For the text-containing cell, return its midpoint in (X, Y) coordinate format. 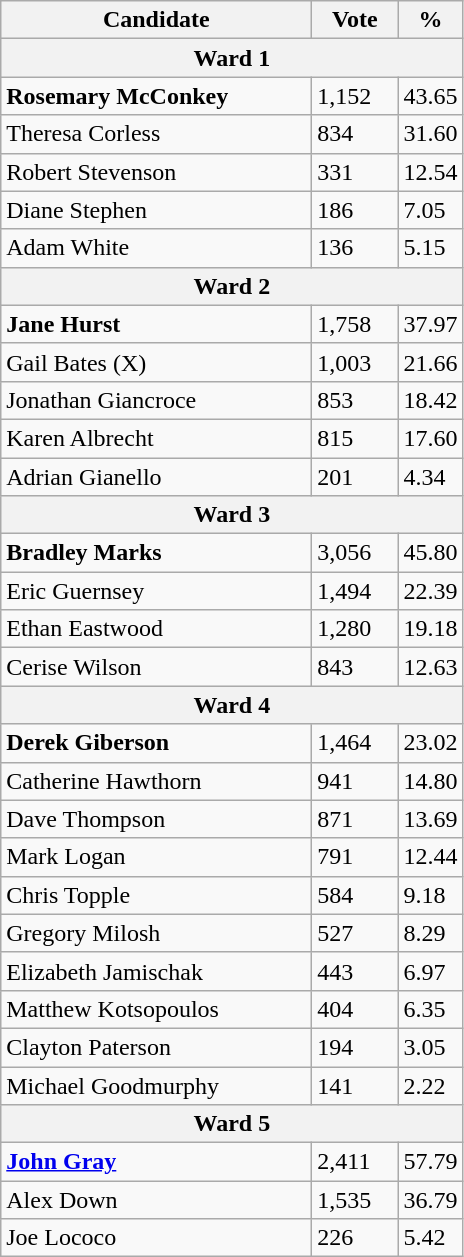
Cerise Wilson (156, 667)
Dave Thompson (156, 819)
Robert Stevenson (156, 172)
941 (355, 781)
Theresa Corless (156, 134)
8.29 (430, 933)
14.80 (430, 781)
7.05 (430, 210)
Jonathan Giancroce (156, 400)
815 (355, 438)
584 (355, 895)
22.39 (430, 591)
2.22 (430, 1085)
21.66 (430, 362)
6.97 (430, 971)
Karen Albrecht (156, 438)
Michael Goodmurphy (156, 1085)
Elizabeth Jamischak (156, 971)
791 (355, 857)
Diane Stephen (156, 210)
12.54 (430, 172)
3,056 (355, 553)
1,280 (355, 629)
Gail Bates (X) (156, 362)
3.05 (430, 1047)
443 (355, 971)
36.79 (430, 1200)
Alex Down (156, 1200)
141 (355, 1085)
194 (355, 1047)
201 (355, 477)
12.63 (430, 667)
Gregory Milosh (156, 933)
843 (355, 667)
12.44 (430, 857)
37.97 (430, 324)
186 (355, 210)
Matthew Kotsopoulos (156, 1009)
Mark Logan (156, 857)
Bradley Marks (156, 553)
Clayton Paterson (156, 1047)
Ward 1 (232, 58)
1,464 (355, 743)
Rosemary McConkey (156, 96)
4.34 (430, 477)
853 (355, 400)
834 (355, 134)
1,535 (355, 1200)
Ward 5 (232, 1124)
1,003 (355, 362)
1,152 (355, 96)
57.79 (430, 1162)
9.18 (430, 895)
13.69 (430, 819)
Derek Giberson (156, 743)
Ward 4 (232, 705)
226 (355, 1238)
Vote (355, 20)
John Gray (156, 1162)
% (430, 20)
6.35 (430, 1009)
Catherine Hawthorn (156, 781)
43.65 (430, 96)
19.18 (430, 629)
Adrian Gianello (156, 477)
45.80 (430, 553)
404 (355, 1009)
871 (355, 819)
Ward 2 (232, 286)
31.60 (430, 134)
Ethan Eastwood (156, 629)
527 (355, 933)
Eric Guernsey (156, 591)
17.60 (430, 438)
Joe Lococo (156, 1238)
23.02 (430, 743)
Jane Hurst (156, 324)
136 (355, 248)
Chris Topple (156, 895)
Ward 3 (232, 515)
5.15 (430, 248)
2,411 (355, 1162)
1,494 (355, 591)
331 (355, 172)
Candidate (156, 20)
5.42 (430, 1238)
18.42 (430, 400)
1,758 (355, 324)
Adam White (156, 248)
